Output the [x, y] coordinate of the center of the cell containing the given text.  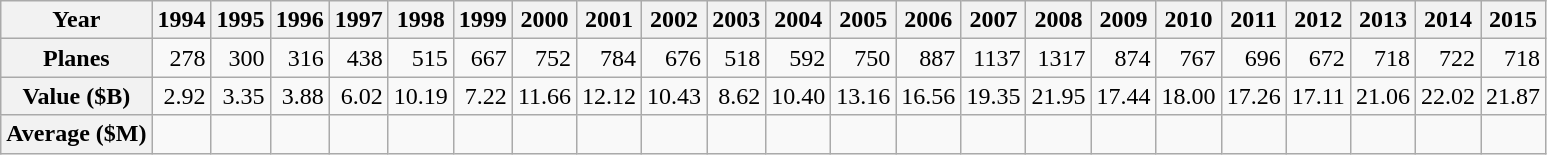
21.06 [1382, 96]
887 [928, 58]
17.11 [1318, 96]
6.02 [358, 96]
2003 [736, 20]
667 [482, 58]
696 [1254, 58]
2005 [864, 20]
2002 [674, 20]
7.22 [482, 96]
2014 [1448, 20]
1995 [240, 20]
316 [300, 58]
438 [358, 58]
672 [1318, 58]
Average ($M) [76, 134]
17.44 [1124, 96]
767 [1188, 58]
1317 [1058, 58]
722 [1448, 58]
750 [864, 58]
18.00 [1188, 96]
1996 [300, 20]
8.62 [736, 96]
2.92 [182, 96]
300 [240, 58]
2008 [1058, 20]
874 [1124, 58]
10.19 [420, 96]
1994 [182, 20]
2010 [1188, 20]
13.16 [864, 96]
1999 [482, 20]
16.56 [928, 96]
2011 [1254, 20]
518 [736, 58]
2009 [1124, 20]
21.95 [1058, 96]
1137 [994, 58]
2001 [610, 20]
Year [76, 20]
19.35 [994, 96]
2012 [1318, 20]
10.40 [798, 96]
11.66 [544, 96]
10.43 [674, 96]
2006 [928, 20]
515 [420, 58]
2015 [1512, 20]
2013 [1382, 20]
1998 [420, 20]
2004 [798, 20]
22.02 [1448, 96]
784 [610, 58]
Planes [76, 58]
2000 [544, 20]
278 [182, 58]
676 [674, 58]
592 [798, 58]
752 [544, 58]
21.87 [1512, 96]
1997 [358, 20]
3.88 [300, 96]
Value ($B) [76, 96]
17.26 [1254, 96]
3.35 [240, 96]
2007 [994, 20]
12.12 [610, 96]
